Find where the given text appears and provide that cell's center as [X, Y] coordinate. 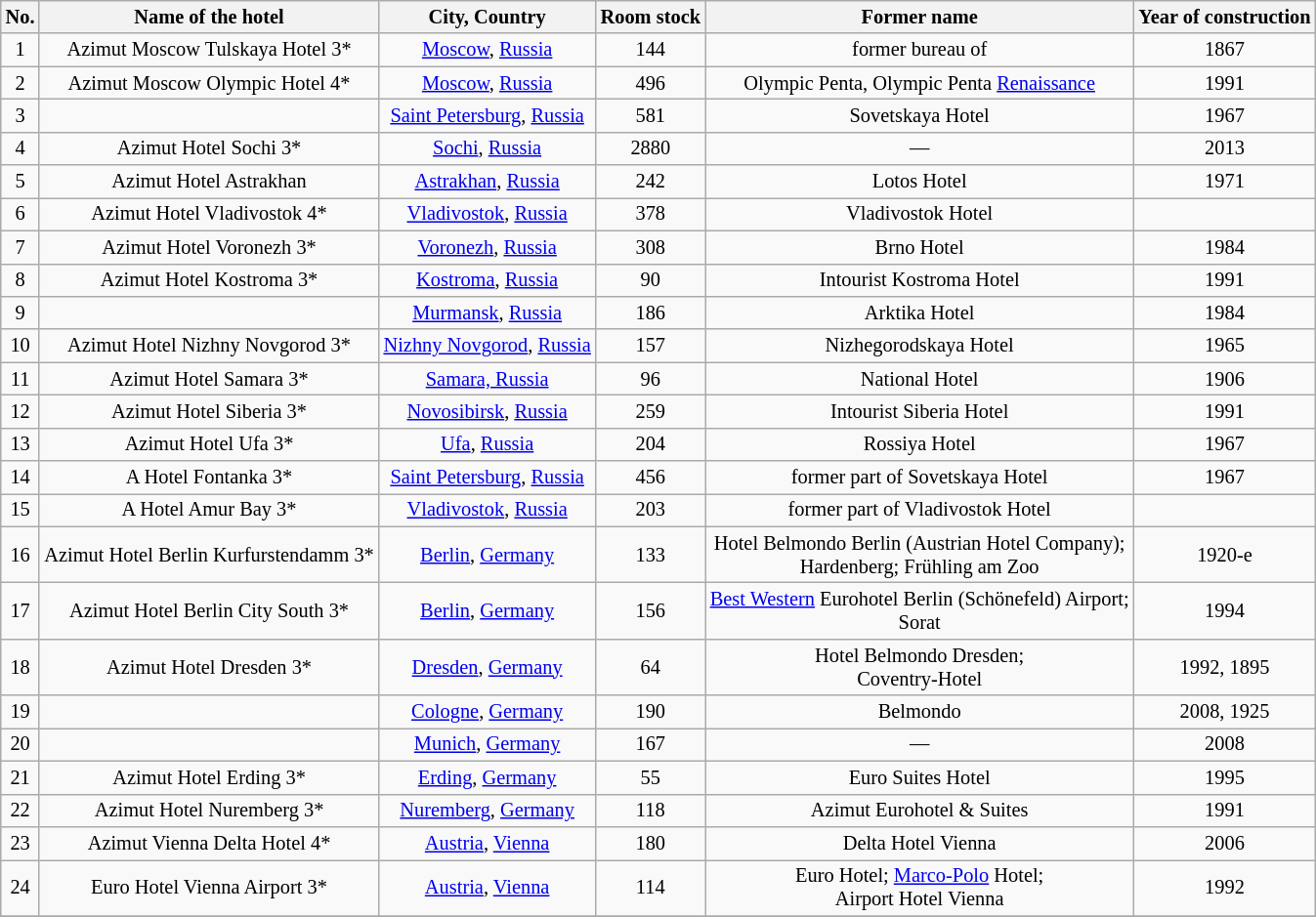
Cologne, Germany [488, 712]
96 [651, 379]
Azimut Hotel Astrakhan [209, 182]
Munich, Germany [488, 744]
14 [21, 478]
Azimut Hotel Sochi 3* [209, 148]
19 [21, 712]
Azimut Vienna Delta Hotel 4* [209, 843]
18 [21, 667]
Euro Hotel Vienna Airport 3* [209, 888]
5 [21, 182]
Sochi, Russia [488, 148]
Sovetskaya Hotel [920, 115]
190 [651, 712]
8 [21, 280]
456 [651, 478]
1 [21, 50]
former part of Sovetskaya Hotel [920, 478]
Azimut Hotel Dresden 3* [209, 667]
1971 [1224, 182]
Voronezh, Russia [488, 247]
167 [651, 744]
23 [21, 843]
Hotel Belmondo Dresden;Coventry-Hotel [920, 667]
12 [21, 411]
Best Western Eurohotel Berlin (Schönefeld) Airport;Sorat [920, 610]
Erding, Germany [488, 777]
Intourist Siberia Hotel [920, 411]
24 [21, 888]
203 [651, 510]
Azimut Eurohotel & Suites [920, 811]
133 [651, 555]
16 [21, 555]
A Hotel Amur Bay 3* [209, 510]
Year of construction [1224, 17]
496 [651, 83]
Azimut Hotel Nizhny Novgorod 3* [209, 346]
144 [651, 50]
Azimut Hotel Vladivostok 4* [209, 214]
Name of the hotel [209, 17]
2 [21, 83]
Azimut Hotel Berlin Kurfurstendamm 3* [209, 555]
Brno Hotel [920, 247]
1867 [1224, 50]
156 [651, 610]
2006 [1224, 843]
Nuremberg, Germany [488, 811]
186 [651, 313]
1906 [1224, 379]
Nizhny Novgorod, Russia [488, 346]
308 [651, 247]
Hotel Belmondo Berlin (Austrian Hotel Company);Hardenberg; Frühling am Zoo [920, 555]
Belmondo [920, 712]
Novosibirsk, Russia [488, 411]
former bureau of [920, 50]
13 [21, 444]
Azimut Hotel Erding 3* [209, 777]
Olympic Penta, Olympic Penta Renaissance [920, 83]
Nizhegorodskaya Hotel [920, 346]
2008 [1224, 744]
Dresden, Germany [488, 667]
Vladivostok Hotel [920, 214]
259 [651, 411]
114 [651, 888]
1992, 1895 [1224, 667]
90 [651, 280]
242 [651, 182]
National Hotel [920, 379]
157 [651, 346]
Lotos Hotel [920, 182]
10 [21, 346]
15 [21, 510]
21 [21, 777]
1995 [1224, 777]
former part of Vladivostok Hotel [920, 510]
Azimut Hotel Berlin City South 3* [209, 610]
4 [21, 148]
Azimut Hotel Kostroma 3* [209, 280]
City, Country [488, 17]
2008, 1925 [1224, 712]
A Hotel Fontanka 3* [209, 478]
Astrakhan, Russia [488, 182]
Murmansk, Russia [488, 313]
1965 [1224, 346]
Azimut Hotel Ufa 3* [209, 444]
1994 [1224, 610]
Euro Hotel; Marco-Polo Hotel;Airport Hotel Vienna [920, 888]
22 [21, 811]
Azimut Hotel Voronezh 3* [209, 247]
7 [21, 247]
11 [21, 379]
Azimut Hotel Samara 3* [209, 379]
6 [21, 214]
Former name [920, 17]
Kostroma, Russia [488, 280]
Delta Hotel Vienna [920, 843]
180 [651, 843]
Arktika Hotel [920, 313]
No. [21, 17]
1992 [1224, 888]
9 [21, 313]
1920-е [1224, 555]
Azimut Hotel Siberia 3* [209, 411]
Euro Suites Hotel [920, 777]
Intourist Kostroma Hotel [920, 280]
20 [21, 744]
3 [21, 115]
118 [651, 811]
2013 [1224, 148]
Rossiya Hotel [920, 444]
55 [651, 777]
Ufa, Russia [488, 444]
378 [651, 214]
204 [651, 444]
Room stock [651, 17]
Azimut Hotel Nuremberg 3* [209, 811]
17 [21, 610]
64 [651, 667]
Samara, Russia [488, 379]
Azimut Moscow Tulskaya Hotel 3* [209, 50]
Azimut Moscow Olympic Hotel 4* [209, 83]
2880 [651, 148]
581 [651, 115]
